Locate the cell with the specified text and output its (X, Y) center coordinate. 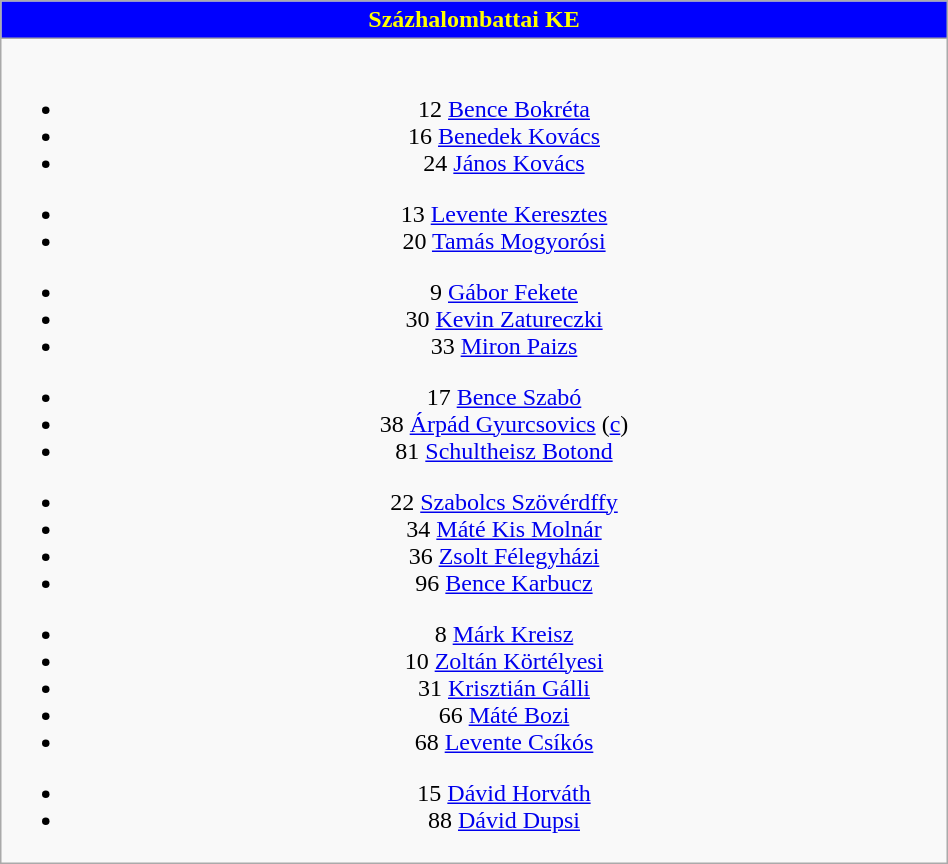
Százhalombattai KE (474, 20)
